Pinpoint the cell where the given text exists, returning its (X, Y) midpoint coordinate. 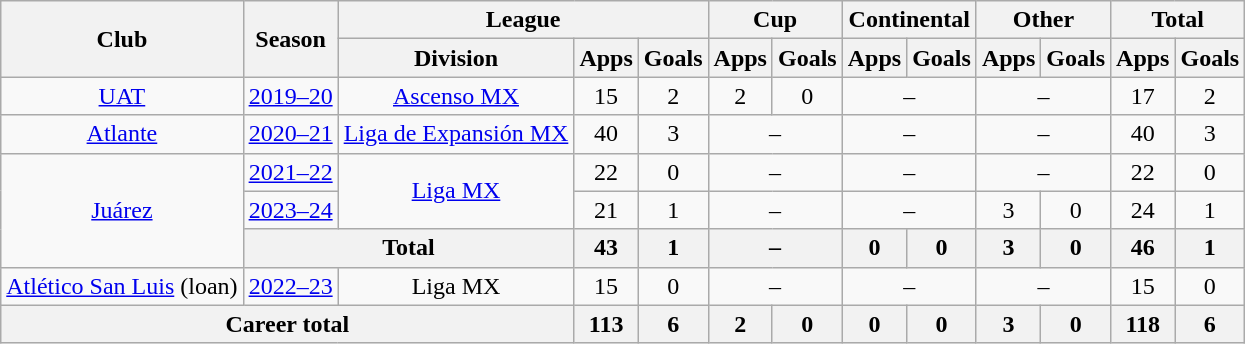
Career total (288, 324)
Atlético San Luis (loan) (122, 286)
118 (1143, 324)
Other (1043, 20)
2021–22 (290, 172)
2020–21 (290, 134)
League (523, 20)
2019–20 (290, 96)
17 (1143, 96)
Liga de Expansión MX (456, 134)
Atlante (122, 134)
24 (1143, 210)
2023–24 (290, 210)
43 (606, 248)
Division (456, 58)
21 (606, 210)
Season (290, 39)
2022–23 (290, 286)
Juárez (122, 210)
46 (1143, 248)
Club (122, 39)
UAT (122, 96)
113 (606, 324)
Ascenso MX (456, 96)
Cup (775, 20)
Continental (909, 20)
